Determine the [X, Y] coordinate at the center of the cell enclosing the given text.  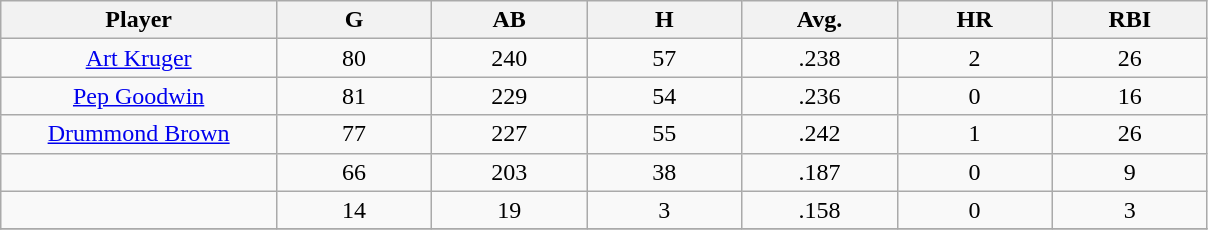
54 [664, 96]
55 [664, 134]
Drummond Brown [139, 134]
77 [354, 134]
81 [354, 96]
14 [354, 210]
2 [974, 58]
66 [354, 172]
Pep Goodwin [139, 96]
16 [1130, 96]
.242 [820, 134]
203 [510, 172]
Avg. [820, 20]
.187 [820, 172]
80 [354, 58]
H [664, 20]
AB [510, 20]
57 [664, 58]
HR [974, 20]
19 [510, 210]
1 [974, 134]
229 [510, 96]
RBI [1130, 20]
240 [510, 58]
227 [510, 134]
Player [139, 20]
G [354, 20]
.158 [820, 210]
Art Kruger [139, 58]
9 [1130, 172]
.236 [820, 96]
.238 [820, 58]
38 [664, 172]
